Output the (X, Y) coordinate of the center of the cell containing the given text.  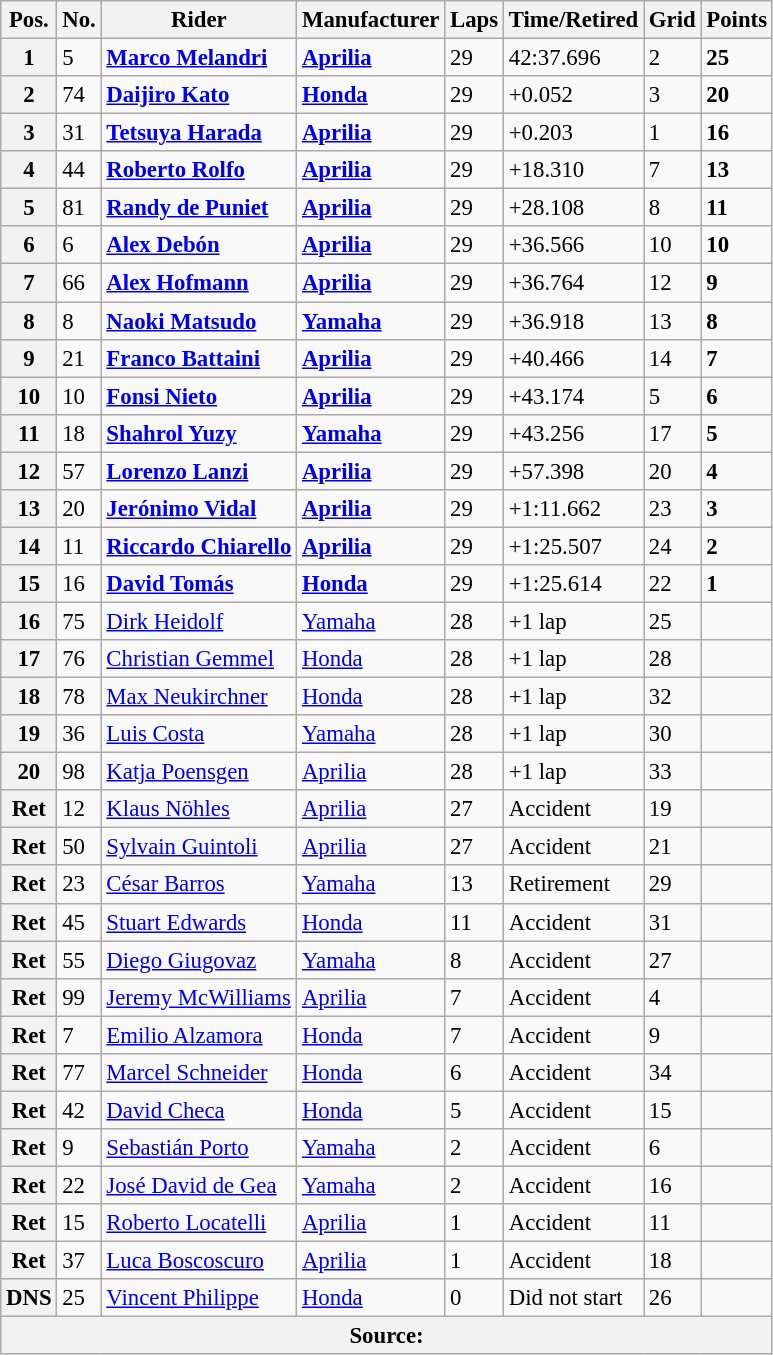
César Barros (199, 885)
30 (672, 734)
Tetsuya Harada (199, 133)
Did not start (573, 1298)
Christian Gemmel (199, 659)
David Checa (199, 1110)
Rider (199, 20)
Sebastián Porto (199, 1148)
78 (79, 697)
Source: (387, 1336)
+18.310 (573, 170)
44 (79, 170)
Jerónimo Vidal (199, 509)
Lorenzo Lanzi (199, 471)
+28.108 (573, 208)
+36.918 (573, 321)
Stuart Edwards (199, 922)
77 (79, 1073)
+1:25.507 (573, 546)
Max Neukirchner (199, 697)
+36.764 (573, 283)
45 (79, 922)
Marcel Schneider (199, 1073)
DNS (29, 1298)
Klaus Nöhles (199, 809)
+40.466 (573, 358)
+0.203 (573, 133)
24 (672, 546)
34 (672, 1073)
Luis Costa (199, 734)
Franco Battaini (199, 358)
No. (79, 20)
Retirement (573, 885)
+0.052 (573, 95)
36 (79, 734)
Pos. (29, 20)
33 (672, 772)
Marco Melandri (199, 58)
75 (79, 621)
42 (79, 1110)
Jeremy McWilliams (199, 997)
32 (672, 697)
Alex Debón (199, 245)
+36.566 (573, 245)
Diego Giugovaz (199, 960)
Shahrol Yuzy (199, 433)
+43.256 (573, 433)
Daijiro Kato (199, 95)
50 (79, 847)
Laps (474, 20)
Randy de Puniet (199, 208)
Alex Hofmann (199, 283)
Roberto Rolfo (199, 170)
Katja Poensgen (199, 772)
Dirk Heidolf (199, 621)
+1:25.614 (573, 584)
81 (79, 208)
Time/Retired (573, 20)
Fonsi Nieto (199, 396)
+43.174 (573, 396)
57 (79, 471)
Riccardo Chiarello (199, 546)
Emilio Alzamora (199, 1035)
0 (474, 1298)
99 (79, 997)
55 (79, 960)
Roberto Locatelli (199, 1223)
Grid (672, 20)
66 (79, 283)
Vincent Philippe (199, 1298)
76 (79, 659)
74 (79, 95)
Sylvain Guintoli (199, 847)
Luca Boscoscuro (199, 1261)
Naoki Matsudo (199, 321)
Manufacturer (371, 20)
David Tomás (199, 584)
37 (79, 1261)
+57.398 (573, 471)
42:37.696 (573, 58)
Points (736, 20)
+1:11.662 (573, 509)
26 (672, 1298)
98 (79, 772)
José David de Gea (199, 1185)
